Detect which cell encompasses the target text, then output its (X, Y) center coordinate. 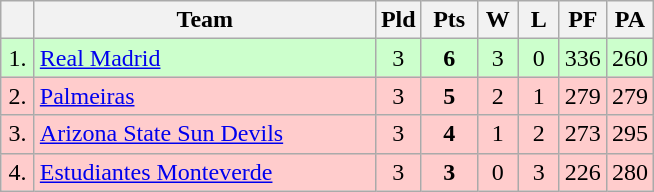
4 (449, 134)
Arizona State Sun Devils (204, 134)
PF (582, 20)
Estudiantes Monteverde (204, 172)
226 (582, 172)
5 (449, 96)
1. (18, 58)
260 (630, 58)
6 (449, 58)
Team (204, 20)
Pld (398, 20)
L (538, 20)
Real Madrid (204, 58)
295 (630, 134)
280 (630, 172)
W (498, 20)
273 (582, 134)
Pts (449, 20)
4. (18, 172)
3. (18, 134)
336 (582, 58)
PA (630, 20)
Palmeiras (204, 96)
2. (18, 96)
